Extract the (X, Y) coordinate from the center of the cell holding the provided text.  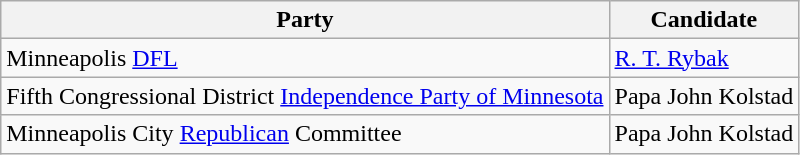
Party (305, 20)
Candidate (704, 20)
Minneapolis City Republican Committee (305, 134)
Fifth Congressional District Independence Party of Minnesota (305, 96)
Minneapolis DFL (305, 58)
R. T. Rybak (704, 58)
